Return [X, Y] of the center of cell containing provided text 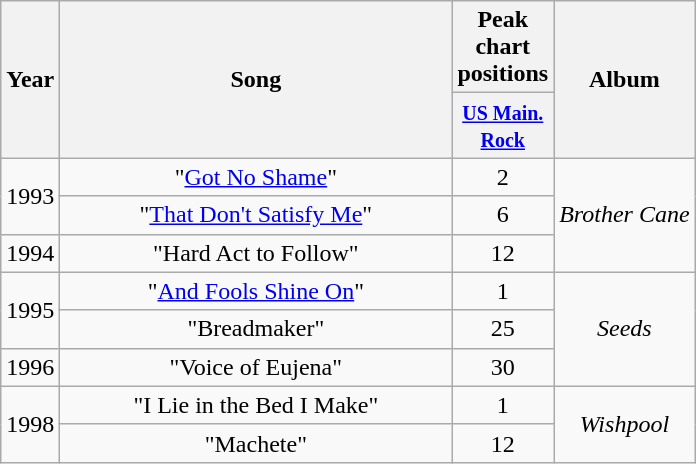
Brother Cane [624, 215]
1994 [30, 253]
Wishpool [624, 424]
25 [503, 329]
"I Lie in the Bed I Make" [256, 405]
1998 [30, 424]
"Hard Act to Follow" [256, 253]
6 [503, 215]
Song [256, 80]
"Got No Shame" [256, 177]
1995 [30, 310]
1996 [30, 367]
US Main. Rock [503, 126]
30 [503, 367]
Seeds [624, 329]
Year [30, 80]
1993 [30, 196]
"That Don't Satisfy Me" [256, 215]
"Voice of Eujena" [256, 367]
2 [503, 177]
Peak chart positions [503, 47]
"And Fools Shine On" [256, 291]
"Breadmaker" [256, 329]
Album [624, 80]
"Machete" [256, 443]
